Locate the cell with the specified text and output its (x, y) center coordinate. 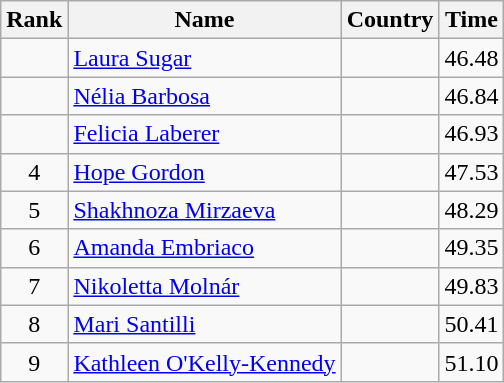
Laura Sugar (204, 58)
4 (34, 172)
Shakhnoza Mirzaeva (204, 210)
Country (390, 20)
9 (34, 362)
Nélia Barbosa (204, 96)
Amanda Embriaco (204, 248)
Time (472, 20)
47.53 (472, 172)
49.83 (472, 286)
48.29 (472, 210)
46.93 (472, 134)
Nikoletta Molnár (204, 286)
51.10 (472, 362)
Mari Santilli (204, 324)
Felicia Laberer (204, 134)
Rank (34, 20)
46.48 (472, 58)
5 (34, 210)
7 (34, 286)
46.84 (472, 96)
8 (34, 324)
6 (34, 248)
Hope Gordon (204, 172)
50.41 (472, 324)
49.35 (472, 248)
Kathleen O'Kelly-Kennedy (204, 362)
Name (204, 20)
